For the text-containing cell, return its midpoint in [x, y] coordinate format. 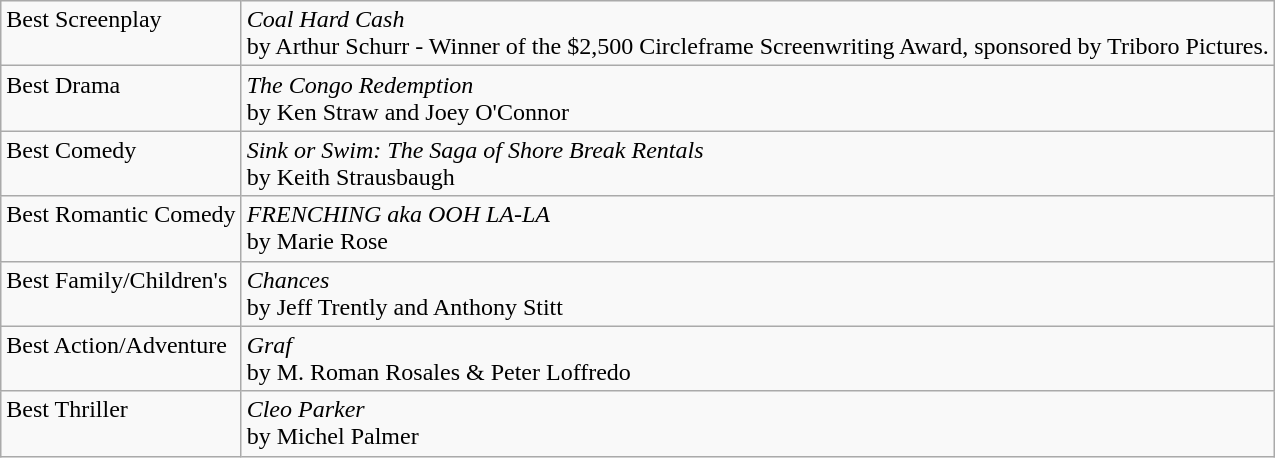
Best Family/Children's [121, 294]
Best Screenplay [121, 34]
Chancesby Jeff Trently and Anthony Stitt [758, 294]
Cleo Parkerby Michel Palmer [758, 424]
Sink or Swim: The Saga of Shore Break Rentalsby Keith Strausbaugh [758, 164]
The Congo Redemptionby Ken Straw and Joey O'Connor [758, 98]
Best Drama [121, 98]
Grafby M. Roman Rosales & Peter Loffredo [758, 358]
Best Thriller [121, 424]
Best Action/Adventure [121, 358]
FRENCHING aka OOH LA-LAby Marie Rose [758, 228]
Coal Hard Cash by Arthur Schurr - Winner of the $2,500 Circleframe Screenwriting Award, sponsored by Triboro Pictures. [758, 34]
Best Comedy [121, 164]
Best Romantic Comedy [121, 228]
